Detect which cell encompasses the target text, then output its (x, y) center coordinate. 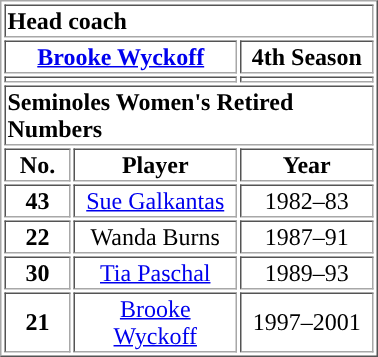
1987–91 (307, 236)
Wanda Burns (156, 236)
No. (37, 164)
Year (307, 164)
30 (37, 272)
22 (37, 236)
1997–2001 (307, 322)
1982–83 (307, 200)
Tia Paschal (156, 272)
Seminoles Women's Retired Numbers (188, 116)
21 (37, 322)
4th Season (307, 56)
Head coach (188, 20)
Player (156, 164)
1989–93 (307, 272)
43 (37, 200)
Sue Galkantas (156, 200)
